Output the [X, Y] coordinate of the center of the cell containing the given text.  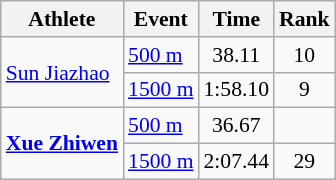
Rank [304, 19]
1:58.10 [236, 90]
2:07.44 [236, 162]
10 [304, 55]
29 [304, 162]
Xue Zhiwen [62, 144]
Time [236, 19]
Event [160, 19]
Athlete [62, 19]
9 [304, 90]
Sun Jiazhao [62, 72]
38.11 [236, 55]
36.67 [236, 126]
